Identify which cell holds the provided text, then report its [x, y] central coordinate. 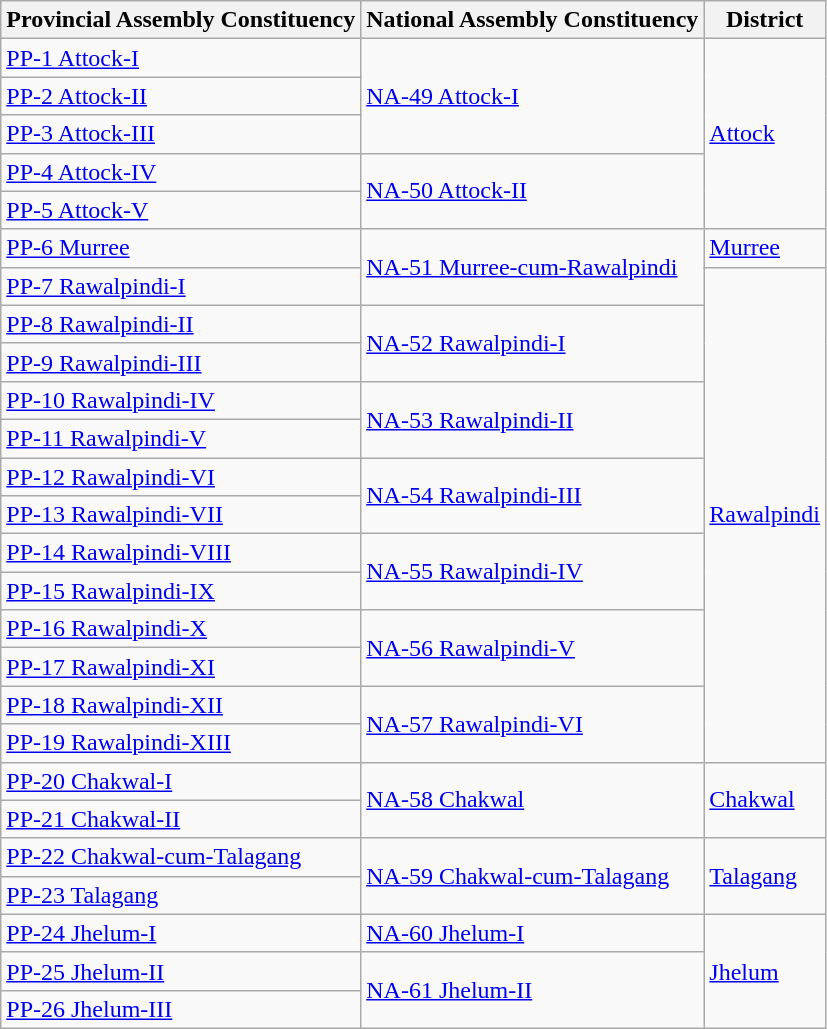
PP-12 Rawalpindi-VI [181, 477]
PP-23 Talagang [181, 895]
NA-53 Rawalpindi-II [532, 419]
NA-54 Rawalpindi-III [532, 496]
PP-20 Chakwal-I [181, 781]
PP-4 Attock-IV [181, 172]
PP-2 Attock-II [181, 96]
PP-5 Attock-V [181, 210]
Attock [765, 134]
PP-1 Attock-I [181, 58]
NA-49 Attock-I [532, 96]
NA-55 Rawalpindi-IV [532, 572]
PP-15 Rawalpindi-IX [181, 591]
Provincial Assembly Constituency [181, 20]
NA-60 Jhelum-I [532, 933]
NA-59 Chakwal-cum-Talagang [532, 876]
Talagang [765, 876]
NA-52 Rawalpindi-I [532, 343]
PP-16 Rawalpindi-X [181, 629]
PP-6 Murree [181, 248]
PP-11 Rawalpindi-V [181, 438]
NA-56 Rawalpindi-V [532, 648]
NA-58 Chakwal [532, 800]
PP-21 Chakwal-II [181, 819]
Rawalpindi [765, 514]
PP-13 Rawalpindi-VII [181, 515]
PP-14 Rawalpindi-VIII [181, 553]
PP-24 Jhelum-I [181, 933]
PP-18 Rawalpindi-XII [181, 705]
PP-22 Chakwal-cum-Talagang [181, 857]
PP-26 Jhelum-III [181, 1009]
PP-17 Rawalpindi-XI [181, 667]
NA-61 Jhelum-II [532, 990]
NA-57 Rawalpindi-VI [532, 724]
NA-51 Murree-cum-Rawalpindi [532, 267]
PP-10 Rawalpindi-IV [181, 400]
PP-19 Rawalpindi-XIII [181, 743]
Murree [765, 248]
PP-3 Attock-III [181, 134]
PP-25 Jhelum-II [181, 971]
National Assembly Constituency [532, 20]
Chakwal [765, 800]
PP-7 Rawalpindi-I [181, 286]
PP-8 Rawalpindi-II [181, 324]
PP-9 Rawalpindi-III [181, 362]
Jhelum [765, 971]
District [765, 20]
NA-50 Attock-II [532, 191]
